Output the [x, y] coordinate of the center of the cell containing the given text.  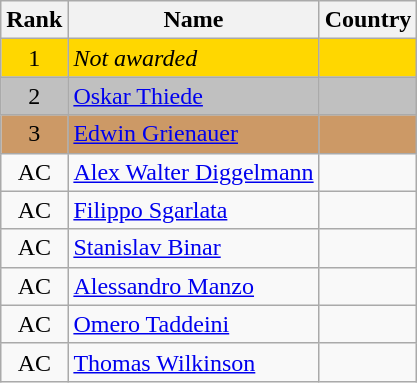
Thomas Wilkinson [194, 362]
Filippo Sgarlata [194, 210]
Rank [34, 20]
Oskar Thiede [194, 96]
3 [34, 134]
Country [368, 20]
2 [34, 96]
1 [34, 58]
Omero Taddeini [194, 324]
Name [194, 20]
Not awarded [194, 58]
Alex Walter Diggelmann [194, 172]
Stanislav Binar [194, 248]
Edwin Grienauer [194, 134]
Alessandro Manzo [194, 286]
